Scan for the cell matching the given text and deliver its [X, Y] coordinate at center. 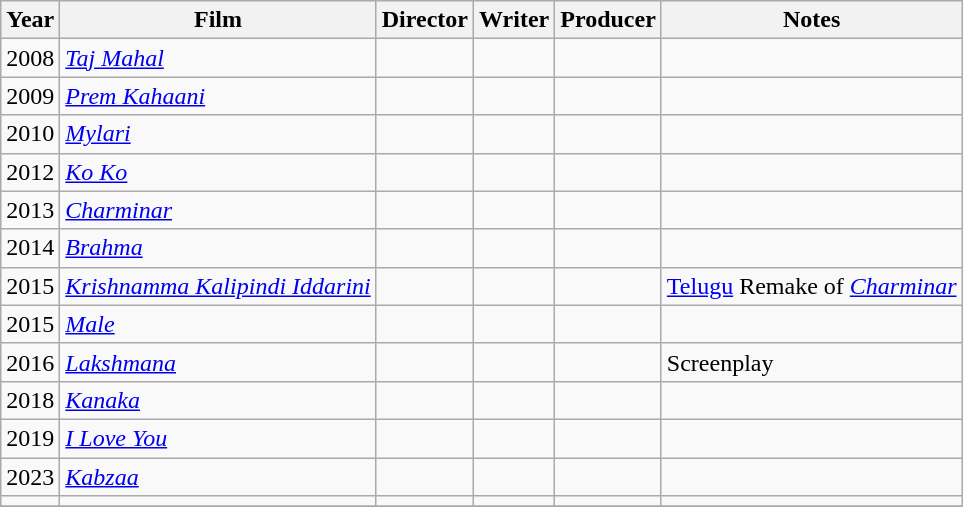
Producer [608, 20]
Prem Kahaani [218, 96]
Ko Ko [218, 172]
Year [30, 20]
Lakshmana [218, 362]
Kabzaa [218, 477]
Notes [812, 20]
Krishnamma Kalipindi Iddarini [218, 286]
Director [424, 20]
2008 [30, 58]
Mylari [218, 134]
2016 [30, 362]
Taj Mahal [218, 58]
Kanaka [218, 400]
2009 [30, 96]
Film [218, 20]
Charminar [218, 210]
Brahma [218, 248]
Writer [514, 20]
Telugu Remake of Charminar [812, 286]
2018 [30, 400]
2014 [30, 248]
Screenplay [812, 362]
2010 [30, 134]
I Love You [218, 438]
2012 [30, 172]
2013 [30, 210]
2023 [30, 477]
Male [218, 324]
2019 [30, 438]
